Return the (x, y) coordinate for the center point of the cell that contains the specified text.  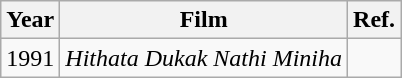
Film (204, 20)
1991 (30, 58)
Year (30, 20)
Hithata Dukak Nathi Miniha (204, 58)
Ref. (374, 20)
